Search for the cell housing the specified text and yield its [X, Y] center coordinate. 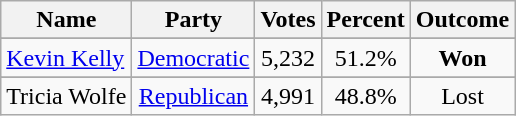
Votes [288, 20]
51.2% [366, 58]
Tricia Wolfe [66, 96]
Percent [366, 20]
Outcome [462, 20]
Party [194, 20]
48.8% [366, 96]
Democratic [194, 58]
Republican [194, 96]
Name [66, 20]
4,991 [288, 96]
5,232 [288, 58]
Won [462, 58]
Lost [462, 96]
Kevin Kelly [66, 58]
